Scan for the cell matching the given text and deliver its (X, Y) coordinate at center. 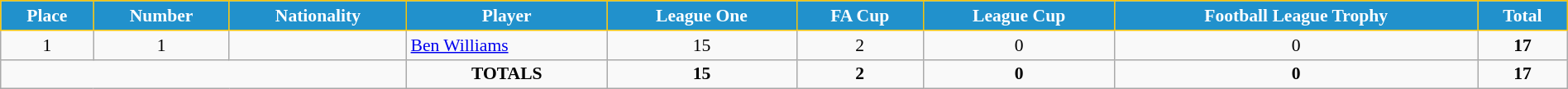
Player (507, 16)
League Cup (1019, 16)
FA Cup (860, 16)
Number (161, 16)
Football League Trophy (1297, 16)
Ben Williams (507, 45)
Nationality (318, 16)
League One (701, 16)
Total (1523, 16)
TOTALS (507, 74)
Place (47, 16)
